Detect which cell encompasses the target text, then output its (x, y) center coordinate. 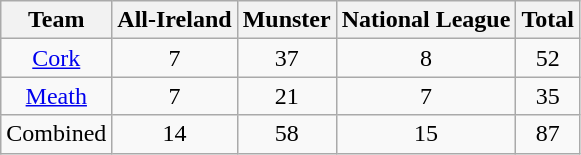
Cork (56, 58)
52 (548, 58)
58 (286, 134)
All-Ireland (174, 20)
National League (426, 20)
37 (286, 58)
Total (548, 20)
Meath (56, 96)
Team (56, 20)
87 (548, 134)
Munster (286, 20)
8 (426, 58)
15 (426, 134)
14 (174, 134)
21 (286, 96)
Combined (56, 134)
35 (548, 96)
